Locate the cell with the specified text and output its [x, y] center coordinate. 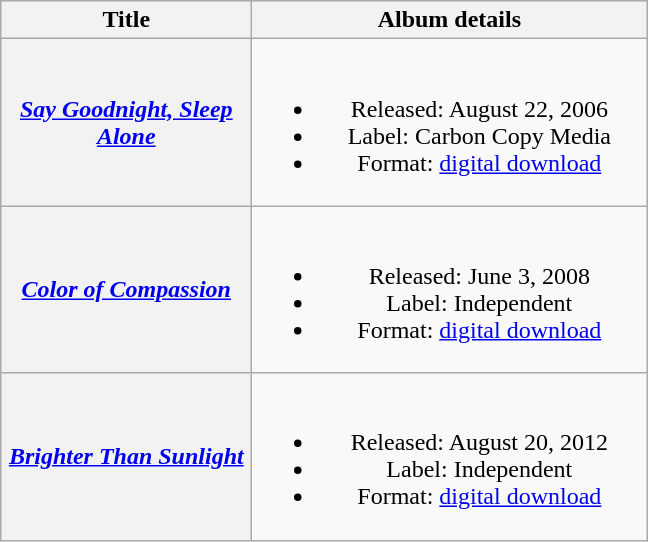
Say Goodnight, Sleep Alone [126, 122]
Brighter Than Sunlight [126, 456]
Album details [450, 20]
Released: August 22, 2006Label: Carbon Copy MediaFormat: digital download [450, 122]
Color of Compassion [126, 290]
Released: June 3, 2008Label: IndependentFormat: digital download [450, 290]
Released: August 20, 2012Label: IndependentFormat: digital download [450, 456]
Title [126, 20]
